Determine the [x, y] coordinate at the center of the cell enclosing the given text.  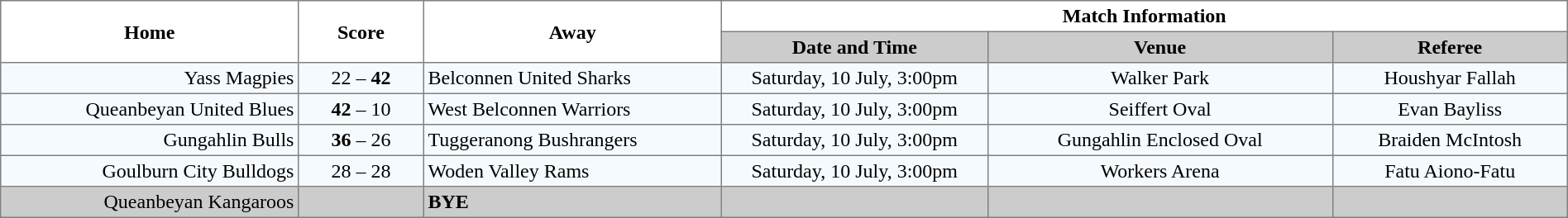
22 – 42 [361, 78]
Walker Park [1159, 78]
Match Information [1145, 17]
Referee [1450, 47]
28 – 28 [361, 171]
Queanbeyan United Blues [150, 109]
Tuggeranong Bushrangers [572, 140]
Fatu Aiono-Fatu [1450, 171]
Date and Time [854, 47]
36 – 26 [361, 140]
Houshyar Fallah [1450, 78]
Workers Arena [1159, 171]
West Belconnen Warriors [572, 109]
Yass Magpies [150, 78]
Queanbeyan Kangaroos [150, 202]
Evan Bayliss [1450, 109]
42 – 10 [361, 109]
Gungahlin Enclosed Oval [1159, 140]
Home [150, 31]
Venue [1159, 47]
Belconnen United Sharks [572, 78]
Woden Valley Rams [572, 171]
Score [361, 31]
BYE [572, 202]
Goulburn City Bulldogs [150, 171]
Seiffert Oval [1159, 109]
Away [572, 31]
Gungahlin Bulls [150, 140]
Braiden McIntosh [1450, 140]
